Provide the [x, y] coordinate of the cell's center where the given text is located.  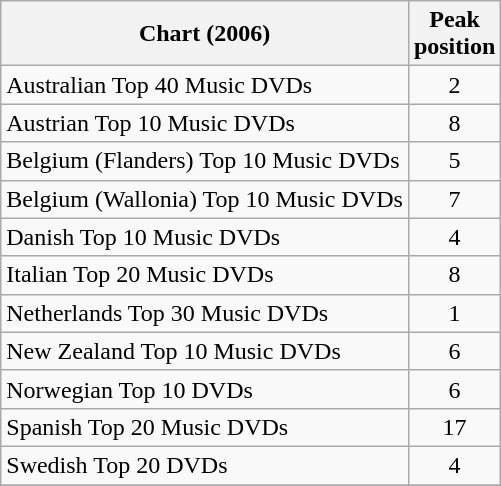
1 [454, 313]
New Zealand Top 10 Music DVDs [205, 351]
17 [454, 427]
Austrian Top 10 Music DVDs [205, 123]
5 [454, 161]
Netherlands Top 30 Music DVDs [205, 313]
Chart (2006) [205, 34]
Swedish Top 20 DVDs [205, 465]
Danish Top 10 Music DVDs [205, 237]
Belgium (Wallonia) Top 10 Music DVDs [205, 199]
7 [454, 199]
Italian Top 20 Music DVDs [205, 275]
Norwegian Top 10 DVDs [205, 389]
Belgium (Flanders) Top 10 Music DVDs [205, 161]
2 [454, 85]
Peakposition [454, 34]
Australian Top 40 Music DVDs [205, 85]
Spanish Top 20 Music DVDs [205, 427]
